Search for the cell housing the specified text and yield its (x, y) center coordinate. 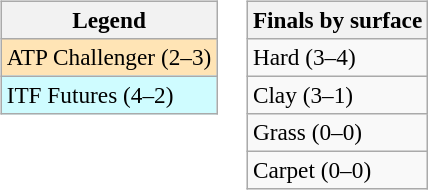
Hard (3–4) (337, 57)
Clay (3–1) (337, 95)
ATP Challenger (2–3) (108, 57)
ITF Futures (4–2) (108, 95)
Carpet (0–0) (337, 171)
Finals by surface (337, 20)
Grass (0–0) (337, 133)
Legend (108, 20)
